Detect which cell encompasses the target text, then output its (X, Y) center coordinate. 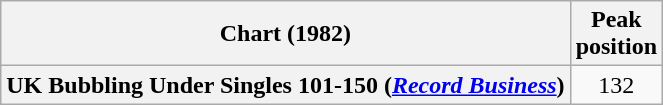
Peakposition (616, 34)
UK Bubbling Under Singles 101-150 (Record Business) (286, 85)
Chart (1982) (286, 34)
132 (616, 85)
